For the text-containing cell, return its midpoint in [X, Y] coordinate format. 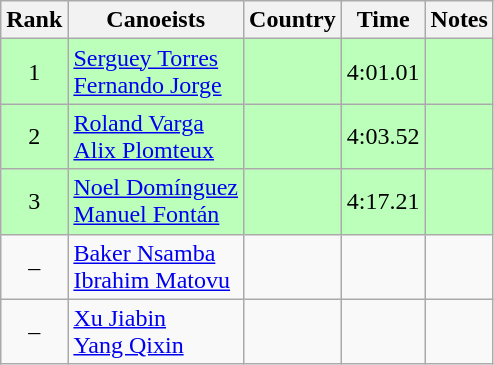
Rank [34, 20]
4:03.52 [383, 136]
1 [34, 72]
Xu JiabinYang Qixin [156, 332]
Canoeists [156, 20]
Roland VargaAlix Plomteux [156, 136]
4:01.01 [383, 72]
3 [34, 202]
Time [383, 20]
Serguey TorresFernando Jorge [156, 72]
Notes [459, 20]
2 [34, 136]
4:17.21 [383, 202]
Baker NsambaIbrahim Matovu [156, 266]
Country [293, 20]
Noel DomínguezManuel Fontán [156, 202]
